Extract the (x, y) coordinate from the center of the cell holding the provided text.  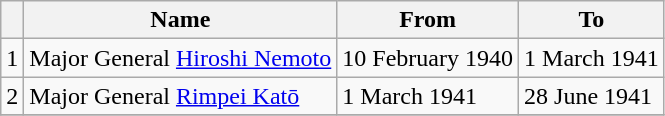
To (592, 20)
28 June 1941 (592, 96)
Major General Hiroshi Nemoto (180, 58)
1 (12, 58)
Major General Rimpei Katō (180, 96)
From (428, 20)
2 (12, 96)
10 February 1940 (428, 58)
Name (180, 20)
